Output the (x, y) coordinate of the center of the cell containing the given text.  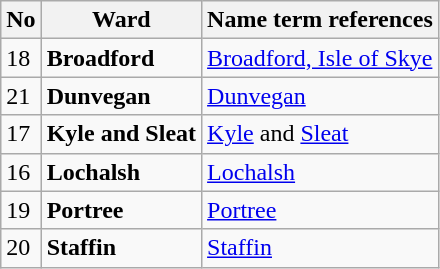
Ward (121, 20)
18 (21, 58)
19 (21, 210)
20 (21, 248)
21 (21, 96)
16 (21, 172)
Broadford (121, 58)
Name term references (320, 20)
No (21, 20)
Broadford, Isle of Skye (320, 58)
17 (21, 134)
